Detect which cell encompasses the target text, then output its [X, Y] center coordinate. 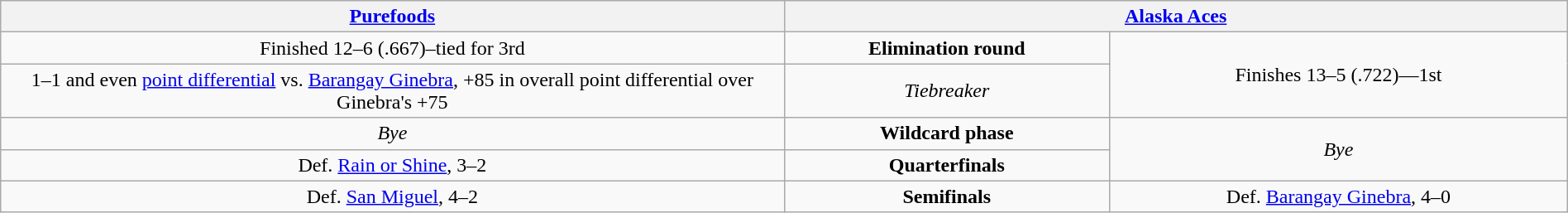
Alaska Aces [1176, 17]
Quarterfinals [947, 165]
Wildcard phase [947, 133]
Def. San Miguel, 4–2 [392, 196]
Elimination round [947, 48]
Finishes 13–5 (.722)—1st [1339, 75]
Def. Barangay Ginebra, 4–0 [1339, 196]
1–1 and even point differential vs. Barangay Ginebra, +85 in overall point differential over Ginebra's +75 [392, 91]
Semifinals [947, 196]
Def. Rain or Shine, 3–2 [392, 165]
Purefoods [392, 17]
Finished 12–6 (.667)–tied for 3rd [392, 48]
Tiebreaker [947, 91]
